Scan for the cell matching the given text and deliver its (x, y) coordinate at center. 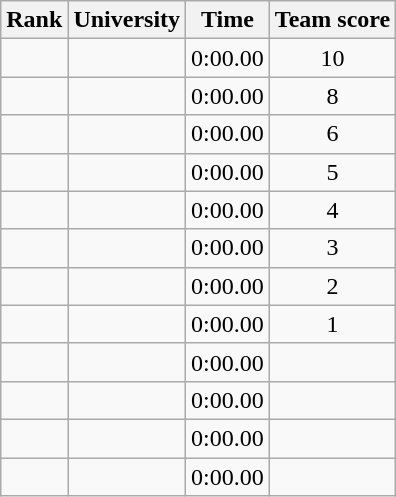
6 (332, 134)
10 (332, 58)
2 (332, 286)
5 (332, 172)
8 (332, 96)
3 (332, 248)
4 (332, 210)
University (127, 20)
Rank (34, 20)
Time (228, 20)
1 (332, 324)
Team score (332, 20)
